Scan for the cell matching the given text and deliver its (x, y) coordinate at center. 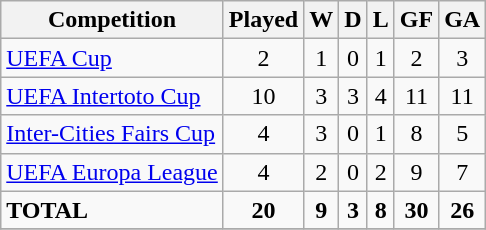
TOTAL (112, 210)
Played (263, 20)
UEFA Europa League (112, 172)
GF (416, 20)
26 (462, 210)
UEFA Cup (112, 58)
20 (263, 210)
Inter-Cities Fairs Cup (112, 134)
GA (462, 20)
L (380, 20)
UEFA Intertoto Cup (112, 96)
W (322, 20)
30 (416, 210)
7 (462, 172)
10 (263, 96)
D (353, 20)
5 (462, 134)
Competition (112, 20)
